Locate the cell with the specified text and output its [x, y] center coordinate. 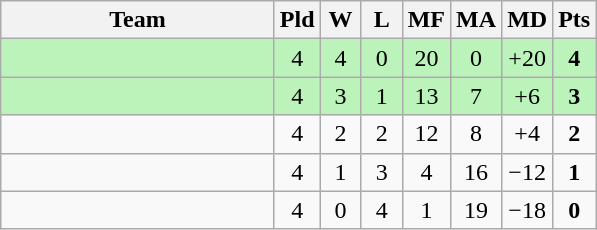
−12 [528, 172]
−18 [528, 210]
L [382, 20]
MF [426, 20]
MD [528, 20]
+6 [528, 96]
+20 [528, 58]
13 [426, 96]
+4 [528, 134]
16 [476, 172]
19 [476, 210]
7 [476, 96]
Team [138, 20]
Pld [297, 20]
20 [426, 58]
Pts [574, 20]
MA [476, 20]
12 [426, 134]
W [340, 20]
8 [476, 134]
